Provide the [X, Y] coordinate of the cell's center where the given text is located.  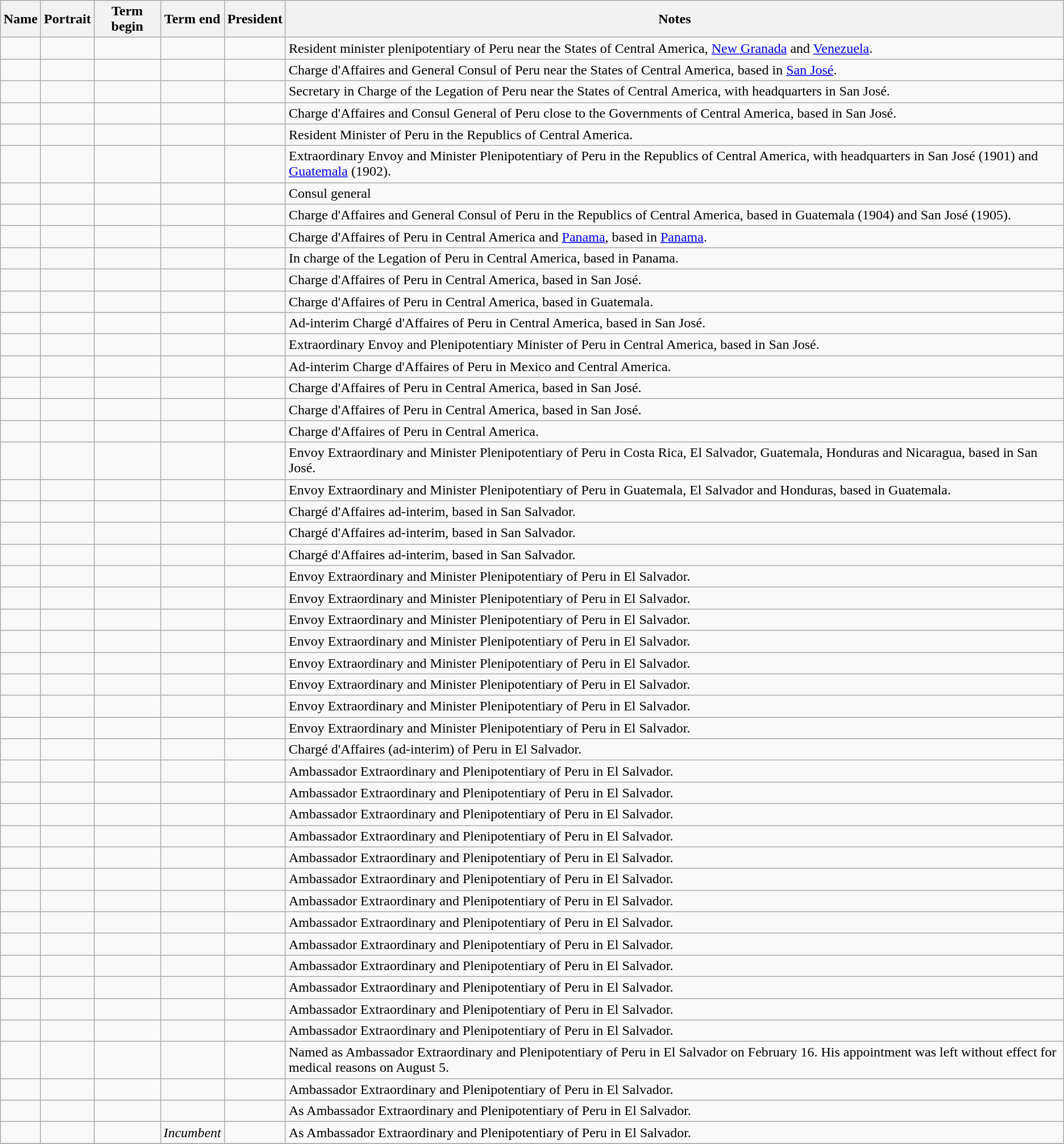
Charge d'Affaires of Peru in Central America, based in Guatemala. [674, 302]
In charge of the Legation of Peru in Central America, based in Panama. [674, 258]
Envoy Extraordinary and Minister Plenipotentiary of Peru in Costa Rica, El Salvador, Guatemala, Honduras and Nicaragua, based in San José. [674, 460]
Name [20, 19]
Charge d'Affaires of Peru in Central America and Panama, based in Panama. [674, 236]
Charge d'Affaires and General Consul of Peru in the Republics of Central America, based in Guatemala (1904) and San José (1905). [674, 215]
Envoy Extraordinary and Minister Plenipotentiary of Peru in Guatemala, El Salvador and Honduras, based in Guatemala. [674, 490]
Ad-interim Charge d'Affaires of Peru in Mexico and Central America. [674, 367]
Ad-interim Chargé d'Affaires of Peru in Central America, based in San José. [674, 323]
Secretary in Charge of the Legation of Peru near the States of Central America, with headquarters in San José. [674, 91]
Consul general [674, 193]
Charge d'Affaires of Peru in Central America. [674, 431]
Chargé d'Affaires (ad-interim) of Peru in El Salvador. [674, 750]
Resident Minister of Peru in the Republics of Central America. [674, 135]
Extraordinary Envoy and Plenipotentiary Minister of Peru in Central America, based in San José. [674, 345]
Notes [674, 19]
President [255, 19]
Portrait [68, 19]
Resident minister plenipotentiary of Peru near the States of Central America, New Granada and Venezuela. [674, 48]
Incumbent [192, 1133]
Charge d'Affaires and General Consul of Peru near the States of Central America, based in San José. [674, 70]
Charge d'Affaires and Consul General of Peru close to the Governments of Central America, based in San José. [674, 113]
Term begin [127, 19]
Term end [192, 19]
